Pinpoint the cell where the given text exists, returning its (X, Y) midpoint coordinate. 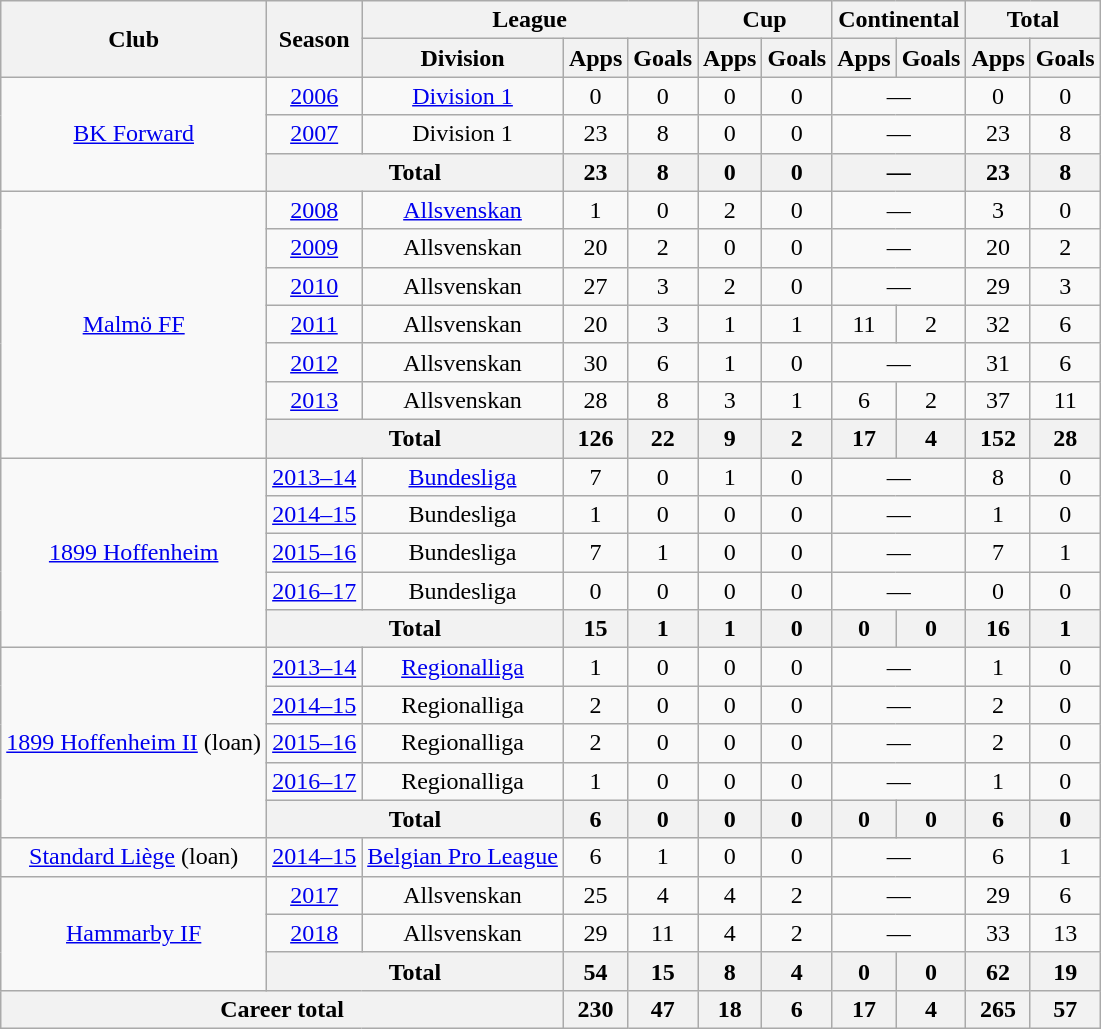
22 (663, 438)
31 (998, 362)
57 (1065, 1009)
2018 (314, 933)
27 (595, 286)
2017 (314, 895)
37 (998, 400)
Career total (282, 1009)
1899 Hoffenheim (134, 553)
Belgian Pro League (463, 857)
2007 (314, 134)
Hammarby IF (134, 933)
BK Forward (134, 134)
2011 (314, 324)
Club (134, 39)
16 (998, 629)
25 (595, 895)
Continental (899, 20)
2012 (314, 362)
230 (595, 1009)
152 (998, 438)
47 (663, 1009)
265 (998, 1009)
Division (463, 58)
1899 Hoffenheim II (loan) (134, 743)
9 (730, 438)
Malmö FF (134, 324)
Standard Liège (loan) (134, 857)
2009 (314, 248)
32 (998, 324)
62 (998, 971)
30 (595, 362)
19 (1065, 971)
126 (595, 438)
2010 (314, 286)
Cup (765, 20)
2006 (314, 96)
2008 (314, 210)
18 (730, 1009)
2013 (314, 400)
Season (314, 39)
54 (595, 971)
33 (998, 933)
13 (1065, 933)
League (530, 20)
